Extract the [X, Y] coordinate from the center of the cell holding the provided text.  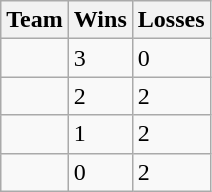
3 [100, 58]
Losses [171, 20]
Team [35, 20]
Wins [100, 20]
1 [100, 134]
